For the text-containing cell, return its midpoint in (x, y) coordinate format. 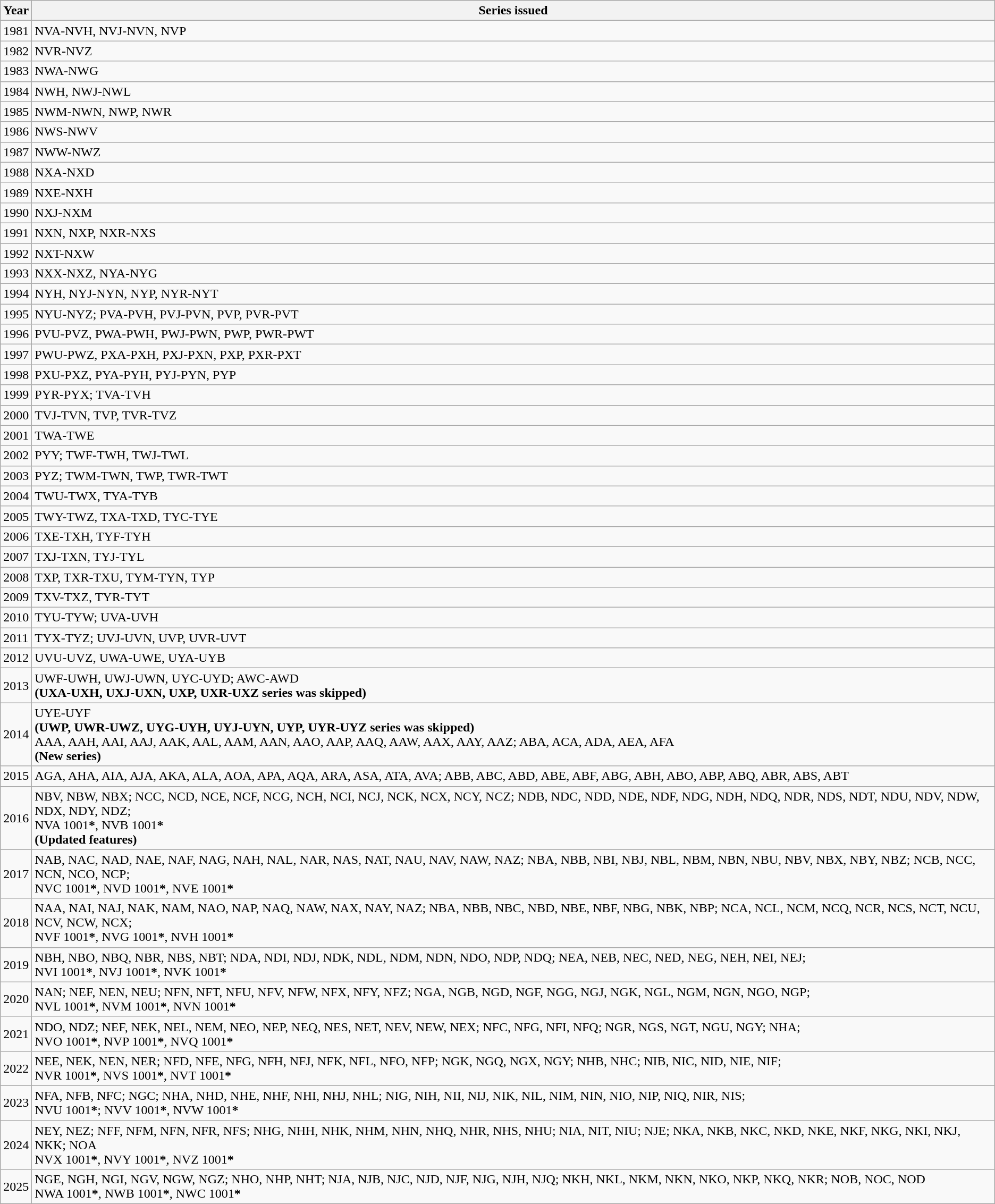
NXE-NXH (513, 192)
PYY; TWF-TWH, TWJ-TWL (513, 456)
2002 (16, 456)
AGA, AHA, AIA, AJA, AKA, ALA, AOA, APA, AQA, ARA, ASA, ATA, AVA; ABB, ABC, ABD, ABE, ABF, ABG, ABH, ABO, ABP, ABQ, ABR, ABS, ABT (513, 776)
NVA-NVH, NVJ-NVN, NVP (513, 31)
2000 (16, 415)
2004 (16, 496)
2020 (16, 999)
2013 (16, 686)
2021 (16, 1033)
1990 (16, 213)
2008 (16, 577)
1994 (16, 294)
TXV-TXZ, TYR-TYT (513, 597)
2014 (16, 735)
1983 (16, 71)
2015 (16, 776)
NYU-NYZ; PVA-PVH, PVJ-PVN, PVP, PVR-PVT (513, 314)
TWU-TWX, TYA-TYB (513, 496)
Year (16, 11)
2003 (16, 476)
2019 (16, 964)
NXX-NXZ, NYA-NYG (513, 274)
2018 (16, 923)
NXA-NXD (513, 172)
1992 (16, 254)
1998 (16, 375)
1996 (16, 334)
2023 (16, 1102)
1995 (16, 314)
NWW-NWZ (513, 152)
NYH, NYJ-NYN, NYP, NYR-NYT (513, 294)
PWU-PWZ, PXA-PXH, PXJ-PXN, PXP, PXR-PXT (513, 355)
1985 (16, 112)
1986 (16, 132)
NXN, NXP, NXR-NXS (513, 233)
NVR-NVZ (513, 51)
2022 (16, 1068)
1991 (16, 233)
PVU-PVZ, PWA-PWH, PWJ-PWN, PWP, PWR-PWT (513, 334)
2007 (16, 557)
1988 (16, 172)
2025 (16, 1186)
TVJ-TVN, TVP, TVR-TVZ (513, 415)
1993 (16, 274)
UVU-UVZ, UWA-UWE, UYA-UYB (513, 658)
2005 (16, 516)
NWS-NWV (513, 132)
PYZ; TWM-TWN, TWP, TWR-TWT (513, 476)
2011 (16, 638)
2009 (16, 597)
2001 (16, 435)
NWH, NWJ-NWL (513, 91)
2010 (16, 618)
NWA-NWG (513, 71)
2024 (16, 1145)
1989 (16, 192)
TWA-TWE (513, 435)
2012 (16, 658)
1999 (16, 395)
TYU-TYW; UVA-UVH (513, 618)
NXJ-NXM (513, 213)
2006 (16, 536)
1987 (16, 152)
Series issued (513, 11)
PYR-PYX; TVA-TVH (513, 395)
2017 (16, 874)
2016 (16, 818)
TWY-TWZ, TXA-TXD, TYC-TYE (513, 516)
NXT-NXW (513, 254)
PXU-PXZ, PYA-PYH, PYJ-PYN, PYP (513, 375)
TYX-TYZ; UVJ-UVN, UVP, UVR-UVT (513, 638)
NWM-NWN, NWP, NWR (513, 112)
TXP, TXR-TXU, TYM-TYN, TYP (513, 577)
1982 (16, 51)
1984 (16, 91)
1997 (16, 355)
TXE-TXH, TYF-TYH (513, 536)
1981 (16, 31)
TXJ-TXN, TYJ-TYL (513, 557)
UWF-UWH, UWJ-UWN, UYC-UYD; AWC-AWD(UXA-UXH, UXJ-UXN, UXP, UXR-UXZ series was skipped) (513, 686)
